Identify which cell holds the provided text, then report its (x, y) central coordinate. 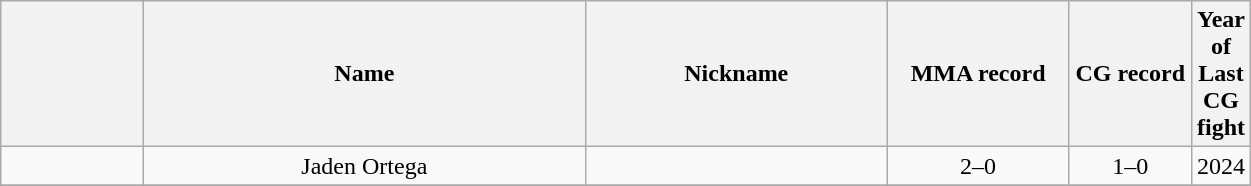
Name (364, 74)
2–0 (978, 166)
MMA record (978, 74)
2024 (1220, 166)
Year of Last CG fight (1220, 74)
Jaden Ortega (364, 166)
CG record (1130, 74)
1–0 (1130, 166)
Nickname (736, 74)
